From the cell containing the given text, extract its center point as (X, Y) coordinate. 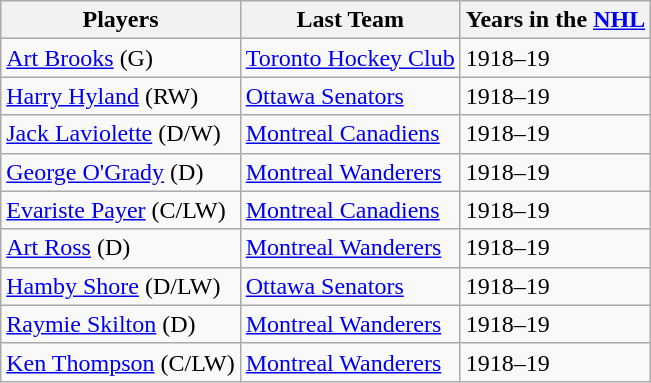
Hamby Shore (D/LW) (120, 286)
Art Ross (D) (120, 248)
Ken Thompson (C/LW) (120, 362)
Last Team (350, 20)
George O'Grady (D) (120, 172)
Evariste Payer (C/LW) (120, 210)
Raymie Skilton (D) (120, 324)
Years in the NHL (555, 20)
Harry Hyland (RW) (120, 96)
Jack Laviolette (D/W) (120, 134)
Toronto Hockey Club (350, 58)
Players (120, 20)
Art Brooks (G) (120, 58)
